Search for the cell housing the specified text and yield its [x, y] center coordinate. 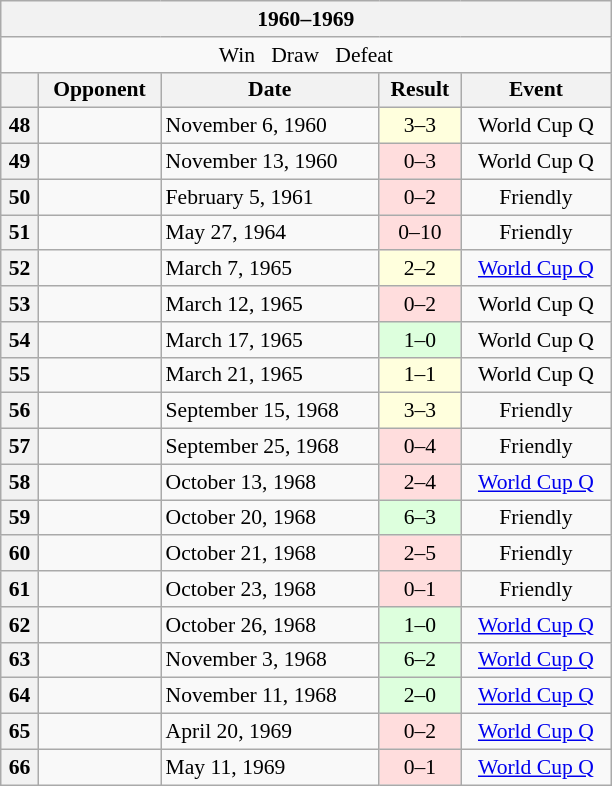
November 11, 1968 [270, 696]
October 13, 1968 [270, 482]
51 [20, 233]
September 15, 1968 [270, 411]
September 25, 1968 [270, 447]
Opponent [99, 90]
54 [20, 340]
May 11, 1969 [270, 767]
October 26, 1968 [270, 625]
50 [20, 197]
61 [20, 589]
55 [20, 375]
60 [20, 554]
53 [20, 304]
1–1 [420, 375]
2–2 [420, 269]
63 [20, 660]
Result [420, 90]
52 [20, 269]
Win Draw Defeat [306, 55]
65 [20, 732]
66 [20, 767]
49 [20, 162]
March 12, 1965 [270, 304]
48 [20, 126]
0–10 [420, 233]
58 [20, 482]
November 6, 1960 [270, 126]
Event [536, 90]
Date [270, 90]
October 20, 1968 [270, 518]
2–5 [420, 554]
6–2 [420, 660]
November 13, 1960 [270, 162]
May 27, 1964 [270, 233]
0–4 [420, 447]
October 23, 1968 [270, 589]
1960–1969 [306, 19]
64 [20, 696]
6–3 [420, 518]
56 [20, 411]
62 [20, 625]
November 3, 1968 [270, 660]
2–0 [420, 696]
0–3 [420, 162]
October 21, 1968 [270, 554]
February 5, 1961 [270, 197]
2–4 [420, 482]
57 [20, 447]
March 21, 1965 [270, 375]
March 7, 1965 [270, 269]
March 17, 1965 [270, 340]
April 20, 1969 [270, 732]
59 [20, 518]
